Extract the (X, Y) coordinate from the center of the cell holding the provided text.  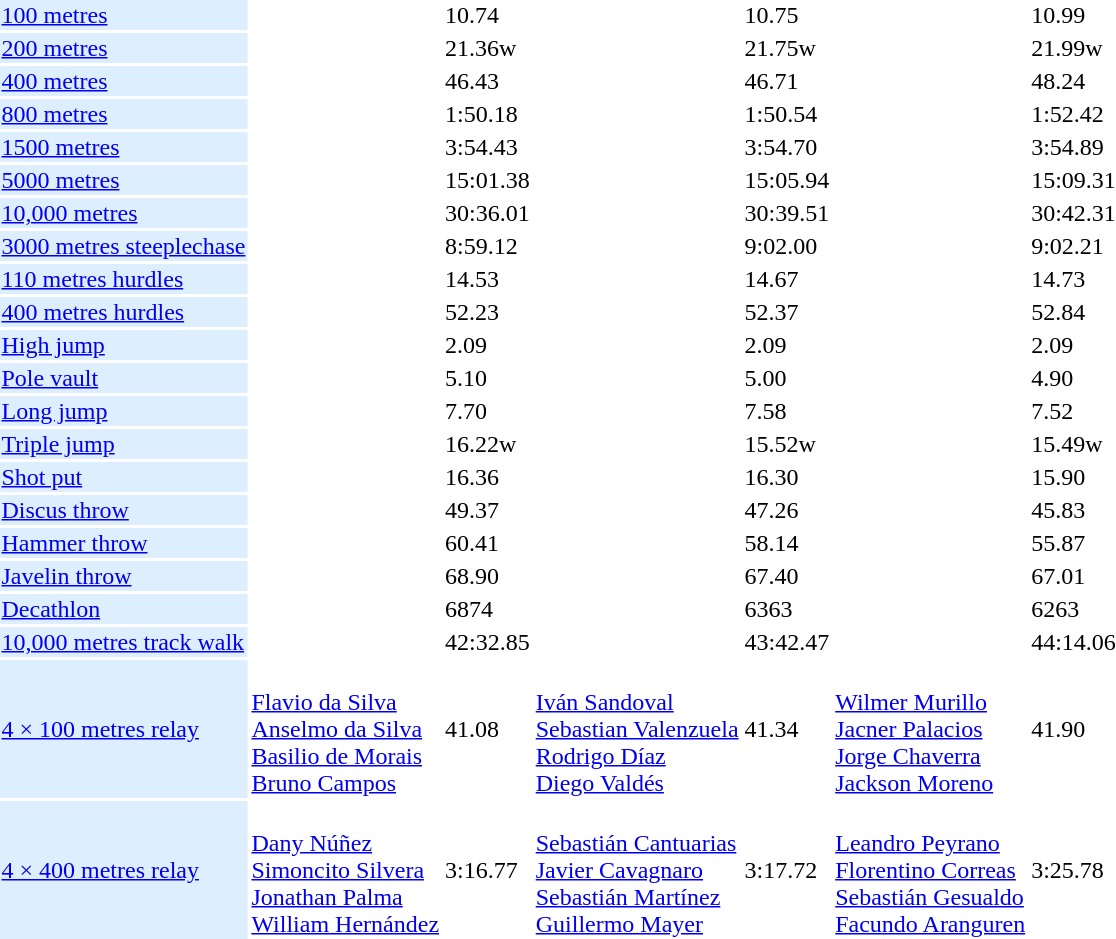
3000 metres steeplechase (124, 246)
Dany NúñezSimoncito SilveraJonathan PalmaWilliam Hernández (346, 870)
Wilmer MurilloJacner PalaciosJorge ChaverraJackson Moreno (930, 729)
21.75w (787, 48)
400 metres (124, 81)
Leandro PeyranoFlorentino CorreasSebastián GesualdoFacundo Aranguren (930, 870)
7.70 (488, 411)
67.40 (787, 576)
Triple jump (124, 444)
16.22w (488, 444)
1500 metres (124, 147)
7.58 (787, 411)
4 × 100 metres relay (124, 729)
21.36w (488, 48)
15:05.94 (787, 180)
16.36 (488, 477)
High jump (124, 345)
9:02.00 (787, 246)
16.30 (787, 477)
52.37 (787, 312)
110 metres hurdles (124, 279)
68.90 (488, 576)
15:01.38 (488, 180)
30:39.51 (787, 213)
3:17.72 (787, 870)
6874 (488, 609)
Long jump (124, 411)
4 × 400 metres relay (124, 870)
41.08 (488, 729)
3:54.70 (787, 147)
1:50.54 (787, 114)
5000 metres (124, 180)
46.71 (787, 81)
Pole vault (124, 378)
10.74 (488, 15)
30:36.01 (488, 213)
6363 (787, 609)
49.37 (488, 510)
Flavio da SilvaAnselmo da SilvaBasilio de MoraisBruno Campos (346, 729)
47.26 (787, 510)
400 metres hurdles (124, 312)
43:42.47 (787, 642)
Discus throw (124, 510)
3:16.77 (488, 870)
200 metres (124, 48)
Iván SandovalSebastian ValenzuelaRodrigo DíazDiego Valdés (637, 729)
42:32.85 (488, 642)
10,000 metres track walk (124, 642)
100 metres (124, 15)
46.43 (488, 81)
1:50.18 (488, 114)
5.10 (488, 378)
8:59.12 (488, 246)
15.52w (787, 444)
10.75 (787, 15)
Sebastián CantuariasJavier CavagnaroSebastián MartínezGuillermo Mayer (637, 870)
Hammer throw (124, 543)
5.00 (787, 378)
Decathlon (124, 609)
41.34 (787, 729)
3:54.43 (488, 147)
10,000 metres (124, 213)
14.67 (787, 279)
Javelin throw (124, 576)
Shot put (124, 477)
58.14 (787, 543)
52.23 (488, 312)
800 metres (124, 114)
60.41 (488, 543)
14.53 (488, 279)
